Scan for the cell matching the given text and deliver its [X, Y] coordinate at center. 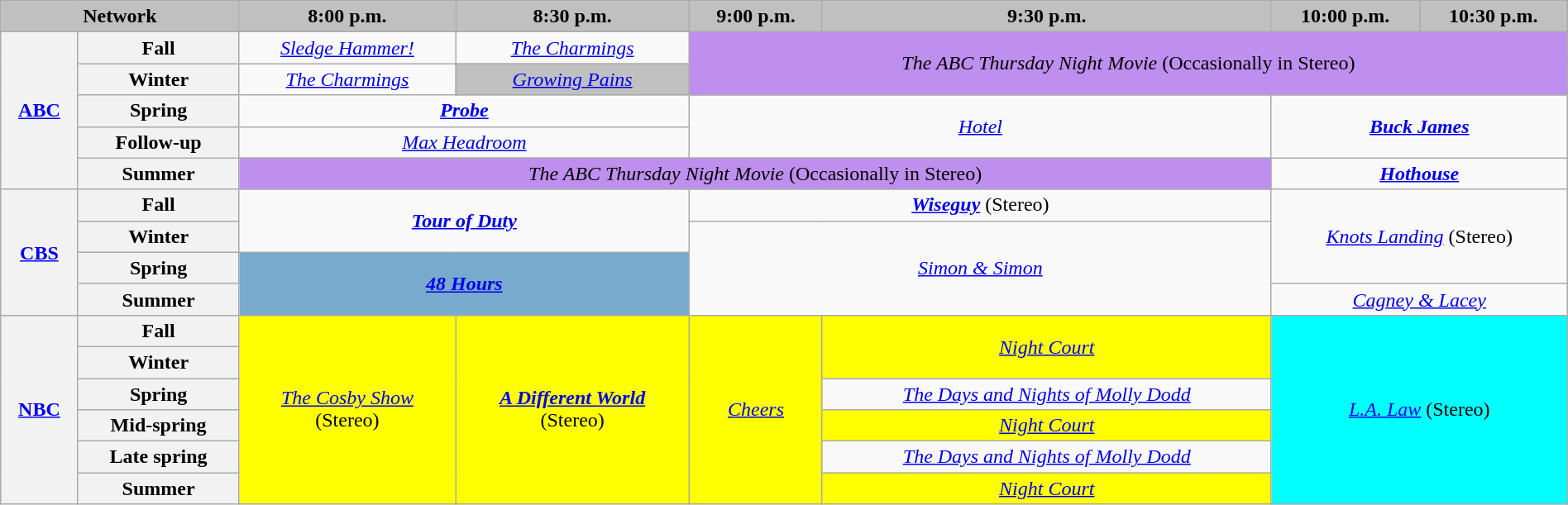
9:00 p.m. [756, 17]
9:30 p.m. [1047, 17]
Probe [464, 111]
8:30 p.m. [572, 17]
Late spring [159, 457]
Cheers [756, 409]
Mid-spring [159, 426]
Tour of Duty [464, 221]
10:30 p.m. [1494, 17]
CBS [40, 252]
The Cosby Show(Stereo) [347, 409]
Sledge Hammer! [347, 48]
Follow-up [159, 142]
Buck James [1419, 126]
8:00 p.m. [347, 17]
Network [120, 17]
48 Hours [464, 283]
NBC [40, 409]
Wiseguy (Stereo) [981, 205]
Knots Landing (Stereo) [1419, 236]
A Different World(Stereo) [572, 409]
Max Headroom [464, 142]
ABC [40, 111]
Growing Pains [572, 79]
Cagney & Lacey [1419, 299]
Hotel [981, 126]
Hothouse [1419, 174]
Simon & Simon [981, 268]
10:00 p.m. [1345, 17]
L.A. Law (Stereo) [1419, 409]
